Provide the (X, Y) coordinate of the cell's center where the given text is located.  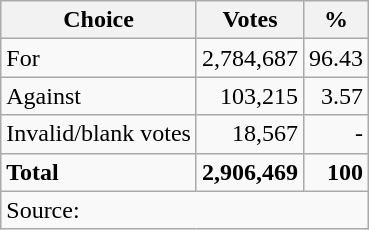
Source: (185, 210)
% (336, 20)
96.43 (336, 58)
Choice (99, 20)
3.57 (336, 96)
100 (336, 172)
103,215 (250, 96)
- (336, 134)
For (99, 58)
Against (99, 96)
2,906,469 (250, 172)
2,784,687 (250, 58)
Votes (250, 20)
Total (99, 172)
Invalid/blank votes (99, 134)
18,567 (250, 134)
